Return (x, y) of the center of cell containing provided text 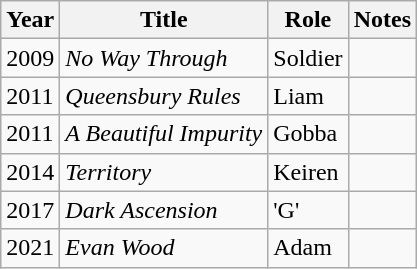
A Beautiful Impurity (164, 134)
Title (164, 20)
2009 (30, 58)
Year (30, 20)
Queensbury Rules (164, 96)
Liam (308, 96)
Notes (382, 20)
Adam (308, 248)
Keiren (308, 172)
2014 (30, 172)
Dark Ascension (164, 210)
Gobba (308, 134)
'G' (308, 210)
Role (308, 20)
2021 (30, 248)
2017 (30, 210)
Territory (164, 172)
Evan Wood (164, 248)
Soldier (308, 58)
No Way Through (164, 58)
